Find where the given text appears and provide that cell's center as (x, y) coordinate. 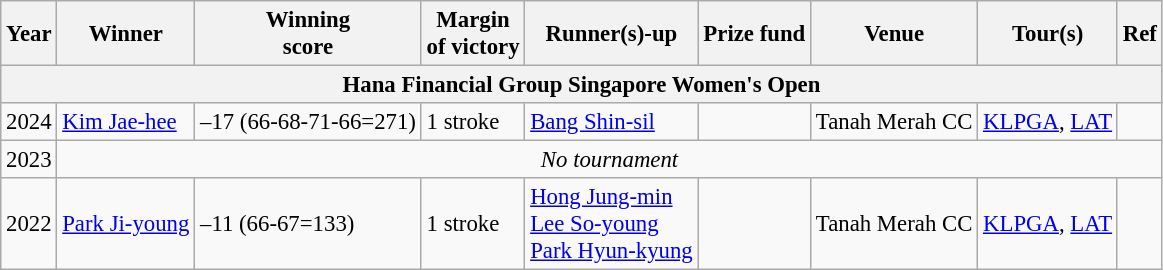
2022 (29, 224)
Ref (1140, 34)
No tournament (610, 160)
Hong Jung-min Lee So-young Park Hyun-kyung (612, 224)
Year (29, 34)
–11 (66-67=133) (308, 224)
Winner (126, 34)
Runner(s)-up (612, 34)
Bang Shin-sil (612, 122)
Winningscore (308, 34)
Park Ji-young (126, 224)
Venue (894, 34)
Hana Financial Group Singapore Women's Open (582, 85)
–17 (66-68-71-66=271) (308, 122)
Marginof victory (473, 34)
Tour(s) (1048, 34)
Prize fund (754, 34)
2024 (29, 122)
Kim Jae-hee (126, 122)
2023 (29, 160)
